From the cell containing the given text, extract its center point as (x, y) coordinate. 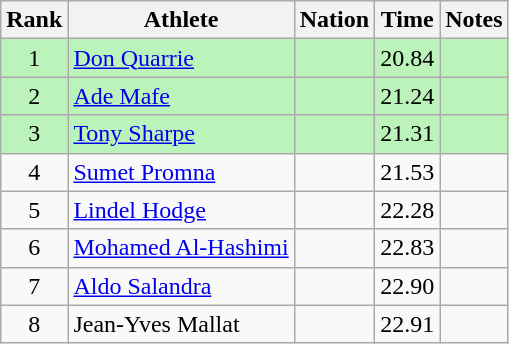
Jean-Yves Mallat (181, 324)
3 (34, 134)
Notes (474, 20)
Aldo Salandra (181, 286)
6 (34, 248)
Time (408, 20)
7 (34, 286)
22.91 (408, 324)
8 (34, 324)
Lindel Hodge (181, 210)
Athlete (181, 20)
Mohamed Al-Hashimi (181, 248)
20.84 (408, 58)
2 (34, 96)
Nation (334, 20)
1 (34, 58)
Don Quarrie (181, 58)
Rank (34, 20)
22.90 (408, 286)
4 (34, 172)
22.28 (408, 210)
5 (34, 210)
Ade Mafe (181, 96)
22.83 (408, 248)
21.24 (408, 96)
21.31 (408, 134)
Sumet Promna (181, 172)
21.53 (408, 172)
Tony Sharpe (181, 134)
